For the text-containing cell, return its midpoint in (X, Y) coordinate format. 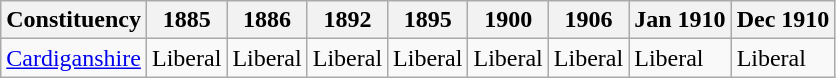
Constituency (74, 20)
1885 (186, 20)
1900 (508, 20)
Jan 1910 (680, 20)
1892 (347, 20)
1886 (267, 20)
Cardiganshire (74, 58)
Dec 1910 (783, 20)
1895 (428, 20)
1906 (588, 20)
